Pinpoint the cell where the given text exists, returning its (x, y) midpoint coordinate. 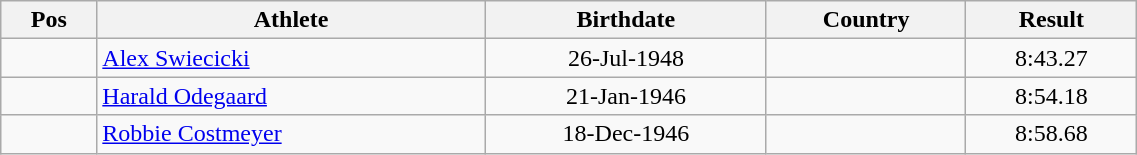
Result (1052, 20)
Country (866, 20)
Athlete (292, 20)
Pos (49, 20)
26-Jul-1948 (626, 58)
Alex Swiecicki (292, 58)
Robbie Costmeyer (292, 134)
Birthdate (626, 20)
8:43.27 (1052, 58)
8:58.68 (1052, 134)
8:54.18 (1052, 96)
21-Jan-1946 (626, 96)
18-Dec-1946 (626, 134)
Harald Odegaard (292, 96)
